Identify which cell holds the provided text, then report its [X, Y] central coordinate. 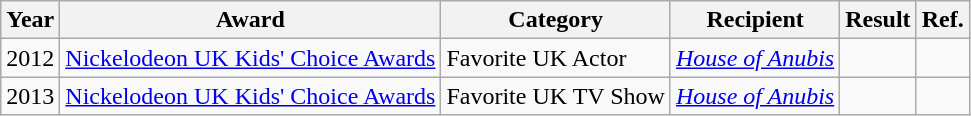
Result [878, 20]
Favorite UK TV Show [556, 96]
Ref. [942, 20]
Award [250, 20]
Recipient [754, 20]
2012 [30, 58]
2013 [30, 96]
Year [30, 20]
Category [556, 20]
Favorite UK Actor [556, 58]
